Locate the cell with the specified text and output its (X, Y) center coordinate. 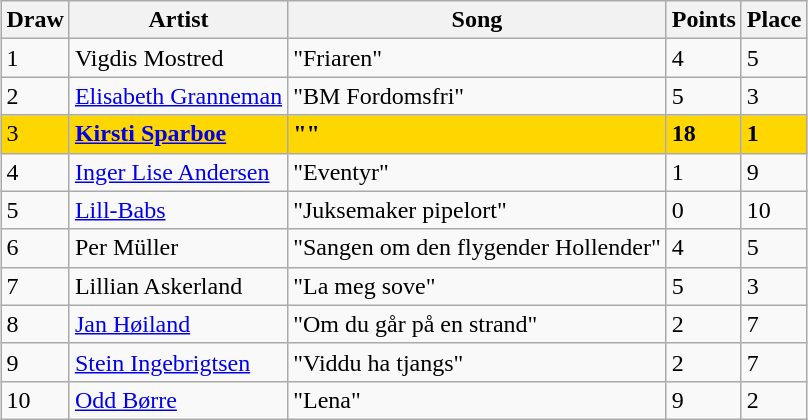
"Lena" (478, 400)
Kirsti Sparboe (178, 134)
Vigdis Mostred (178, 58)
Place (774, 20)
"BM Fordomsfri" (478, 96)
"Viddu ha tjangs" (478, 362)
"Friaren" (478, 58)
"La meg sove" (478, 286)
Draw (35, 20)
Points (704, 20)
Elisabeth Granneman (178, 96)
6 (35, 248)
"" (478, 134)
Artist (178, 20)
"Juksemaker pipelort" (478, 210)
Stein Ingebrigtsen (178, 362)
"Eventyr" (478, 172)
"Sangen om den flygender Hollender" (478, 248)
0 (704, 210)
Lill-Babs (178, 210)
Inger Lise Andersen (178, 172)
18 (704, 134)
"Om du går på en strand" (478, 324)
Jan Høiland (178, 324)
Odd Børre (178, 400)
8 (35, 324)
Song (478, 20)
Lillian Askerland (178, 286)
Per Müller (178, 248)
